Pinpoint the cell where the given text exists, returning its (x, y) midpoint coordinate. 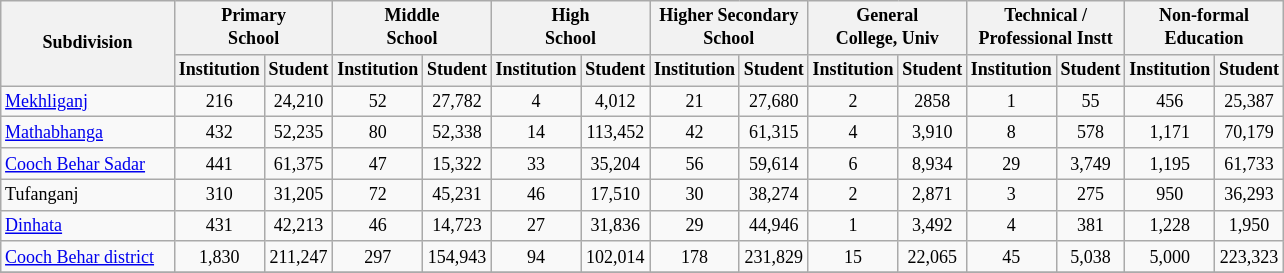
52 (378, 102)
Dinhata (88, 226)
24,210 (298, 102)
1,228 (1170, 226)
8,934 (932, 164)
HighSchool (570, 28)
3,492 (932, 226)
178 (695, 256)
59,614 (774, 164)
47 (378, 164)
223,323 (1250, 256)
22,065 (932, 256)
15 (853, 256)
80 (378, 132)
55 (1090, 102)
6 (853, 164)
44,946 (774, 226)
27 (536, 226)
431 (219, 226)
33 (536, 164)
950 (1170, 194)
Cooch Behar district (88, 256)
3,749 (1090, 164)
72 (378, 194)
Technical /Professional Instt (1045, 28)
275 (1090, 194)
45 (1011, 256)
3 (1011, 194)
Cooch Behar Sadar (88, 164)
38,274 (774, 194)
94 (536, 256)
432 (219, 132)
27,680 (774, 102)
31,205 (298, 194)
4,012 (616, 102)
52,338 (458, 132)
381 (1090, 226)
GeneralCollege, Univ (887, 28)
Mekhliganj (88, 102)
56 (695, 164)
113,452 (616, 132)
25,387 (1250, 102)
231,829 (774, 256)
3,910 (932, 132)
70,179 (1250, 132)
441 (219, 164)
61,315 (774, 132)
154,943 (458, 256)
35,204 (616, 164)
1,830 (219, 256)
5,000 (1170, 256)
21 (695, 102)
30 (695, 194)
Non-formalEducation (1204, 28)
Higher SecondarySchool (729, 28)
1,171 (1170, 132)
14 (536, 132)
102,014 (616, 256)
Mathabhanga (88, 132)
297 (378, 256)
1,195 (1170, 164)
5,038 (1090, 256)
216 (219, 102)
578 (1090, 132)
14,723 (458, 226)
456 (1170, 102)
2858 (932, 102)
211,247 (298, 256)
15,322 (458, 164)
MiddleSchool (412, 28)
42 (695, 132)
PrimarySchool (253, 28)
52,235 (298, 132)
2,871 (932, 194)
310 (219, 194)
Subdivision (88, 44)
17,510 (616, 194)
1,950 (1250, 226)
42,213 (298, 226)
31,836 (616, 226)
27,782 (458, 102)
36,293 (1250, 194)
61,375 (298, 164)
8 (1011, 132)
Tufanganj (88, 194)
61,733 (1250, 164)
45,231 (458, 194)
